Capture the cell that displays the provided text and extract its [X, Y] central coordinate. 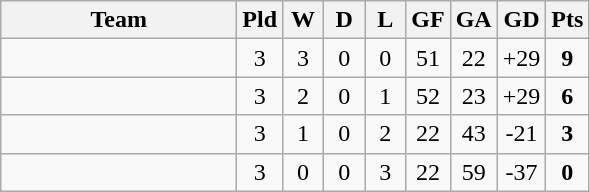
W [304, 20]
GD [522, 20]
D [344, 20]
Pts [568, 20]
51 [428, 58]
Pld [260, 20]
23 [474, 96]
43 [474, 134]
GF [428, 20]
9 [568, 58]
59 [474, 172]
L [386, 20]
-21 [522, 134]
6 [568, 96]
GA [474, 20]
52 [428, 96]
-37 [522, 172]
Team [119, 20]
